Provide the [x, y] coordinate of the cell's center where the given text is located.  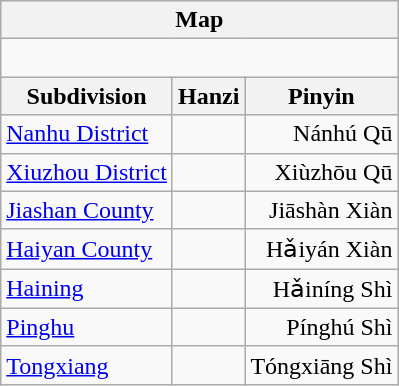
Hǎiyán Xiàn [322, 249]
Subdivision [87, 96]
Pinyin [322, 96]
Map [200, 20]
Xiùzhōu Qū [322, 172]
Tóngxiāng Shì [322, 365]
Tongxiang [87, 365]
Pínghú Shì [322, 327]
Haining [87, 289]
Hanzi [208, 96]
Haiyan County [87, 249]
Nanhu District [87, 134]
Pinghu [87, 327]
Xiuzhou District [87, 172]
Jiāshàn Xiàn [322, 210]
Jiashan County [87, 210]
Hǎiníng Shì [322, 289]
Nánhú Qū [322, 134]
